Search for the cell housing the specified text and yield its [X, Y] center coordinate. 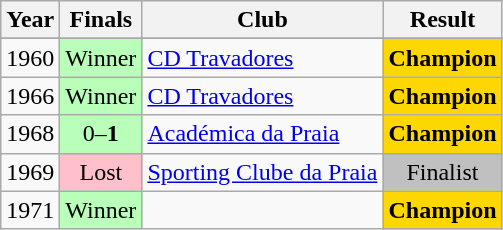
0–1 [101, 134]
Club [262, 20]
Finalist [442, 172]
Lost [101, 172]
1966 [30, 96]
1971 [30, 210]
1960 [30, 58]
Year [30, 20]
Académica da Praia [262, 134]
1968 [30, 134]
Sporting Clube da Praia [262, 172]
1969 [30, 172]
Finals [101, 20]
Result [442, 20]
